Provide the (X, Y) coordinate of the cell's center where the given text is located.  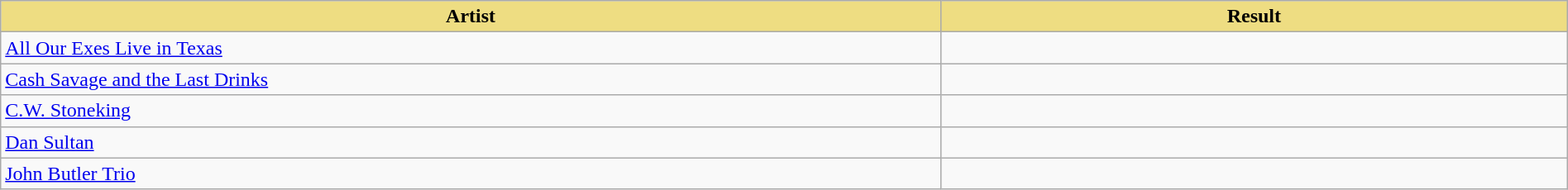
C.W. Stoneking (471, 111)
Dan Sultan (471, 142)
Result (1254, 17)
John Butler Trio (471, 173)
All Our Exes Live in Texas (471, 48)
Cash Savage and the Last Drinks (471, 79)
Artist (471, 17)
